Determine the (X, Y) coordinate at the center of the cell enclosing the given text.  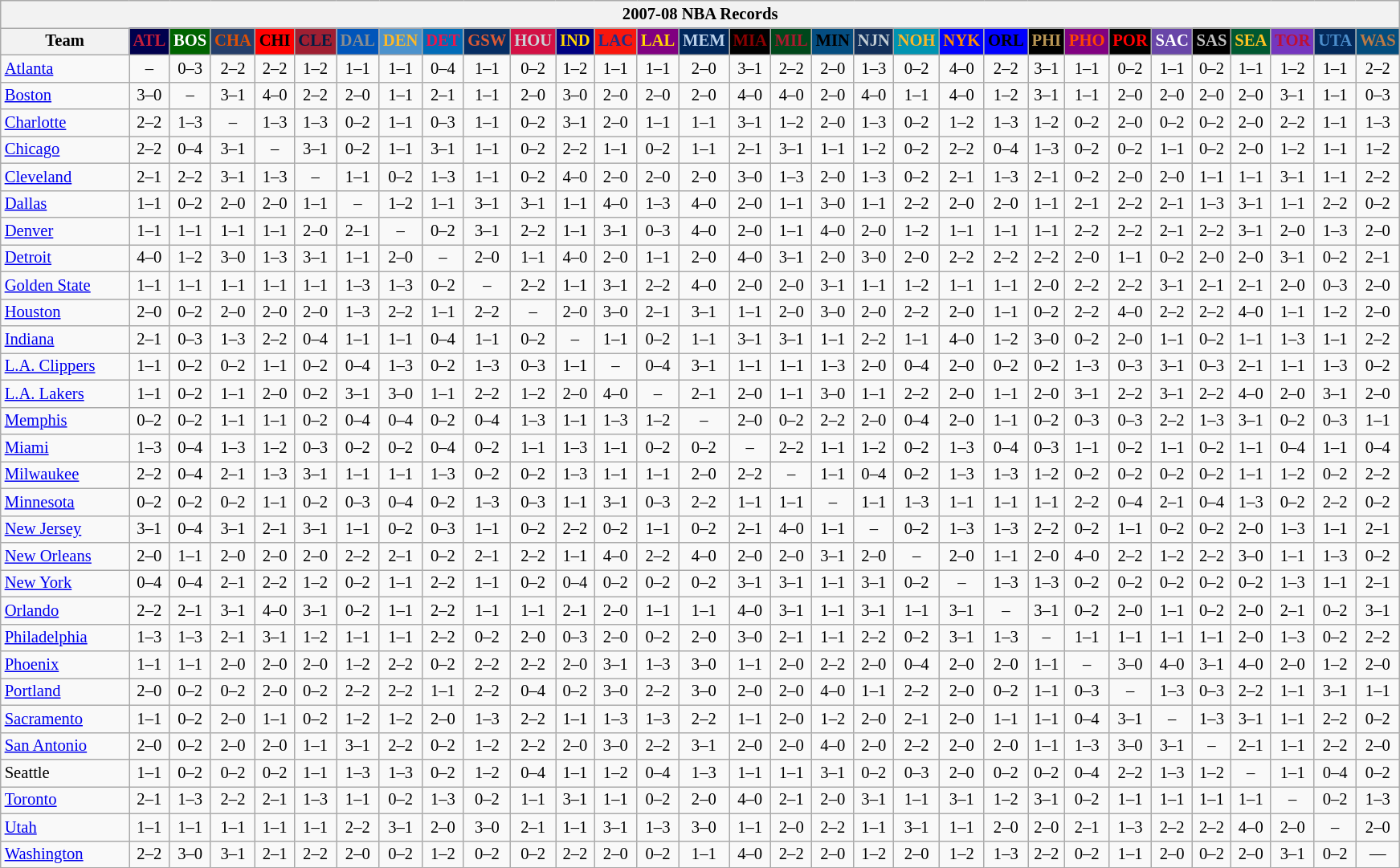
Cleveland (65, 177)
Washington (65, 854)
Phoenix (65, 664)
NYK (961, 41)
MIL (792, 41)
SAC (1173, 41)
BOS (190, 41)
Detroit (65, 258)
MEM (704, 41)
L.A. Lakers (65, 393)
WAS (1378, 41)
Dallas (65, 204)
UTA (1335, 41)
PHO (1087, 41)
Utah (65, 827)
Charlotte (65, 123)
Milwaukee (65, 475)
NJN (874, 41)
SAS (1212, 41)
LAC (615, 41)
Chicago (65, 149)
Portland (65, 691)
DEN (400, 41)
Sacramento (65, 719)
IND (575, 41)
Toronto (65, 800)
Team (65, 41)
HOU (533, 41)
CLE (315, 41)
New Orleans (65, 556)
San Antonio (65, 746)
CHA (233, 41)
MIN (833, 41)
GSW (487, 41)
— (1378, 854)
Minnesota (65, 502)
L.A. Clippers (65, 366)
SEA (1251, 41)
Miami (65, 447)
NOH (917, 41)
MIA (750, 41)
CHI (275, 41)
Orlando (65, 610)
DET (443, 41)
Atlanta (65, 68)
Memphis (65, 421)
New Jersey (65, 529)
PHI (1047, 41)
POR (1129, 41)
Houston (65, 312)
Boston (65, 96)
ATL (149, 41)
TOR (1292, 41)
DAL (358, 41)
2007-08 NBA Records (700, 14)
Philadelphia (65, 638)
Denver (65, 230)
Golden State (65, 285)
LAL (658, 41)
New York (65, 583)
Indiana (65, 340)
ORL (1006, 41)
Seattle (65, 773)
